Pinpoint the cell where the given text exists, returning its (x, y) midpoint coordinate. 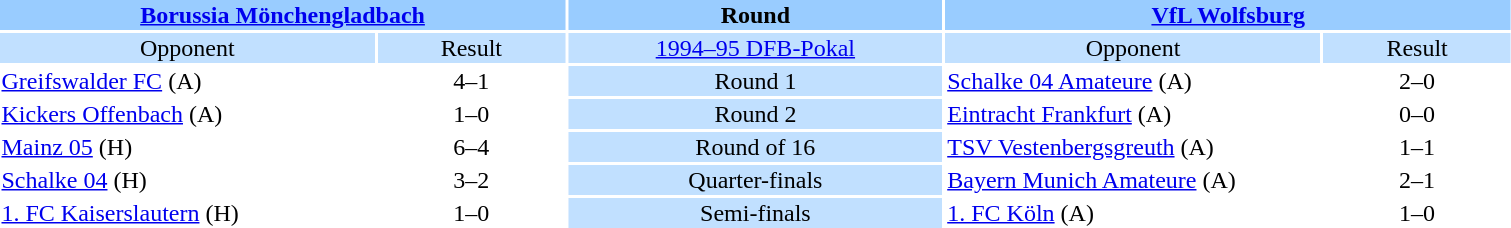
Round 1 (756, 81)
VfL Wolfsburg (1228, 15)
Bayern Munich Amateure (A) (1134, 180)
Schalke 04 (H) (188, 180)
1–1 (1416, 147)
TSV Vestenbergsgreuth (A) (1134, 147)
Borussia Mönchengladbach (282, 15)
Semi-finals (756, 213)
Greifswalder FC (A) (188, 81)
0–0 (1416, 114)
1. FC Kaiserslautern (H) (188, 213)
Schalke 04 Amateure (A) (1134, 81)
4–1 (472, 81)
Kickers Offenbach (A) (188, 114)
3–2 (472, 180)
1. FC Köln (A) (1134, 213)
Mainz 05 (H) (188, 147)
1994–95 DFB-Pokal (756, 48)
6–4 (472, 147)
Round (756, 15)
2–0 (1416, 81)
Quarter-finals (756, 180)
2–1 (1416, 180)
Round of 16 (756, 147)
Eintracht Frankfurt (A) (1134, 114)
Round 2 (756, 114)
